Locate the cell with the specified text and output its (X, Y) center coordinate. 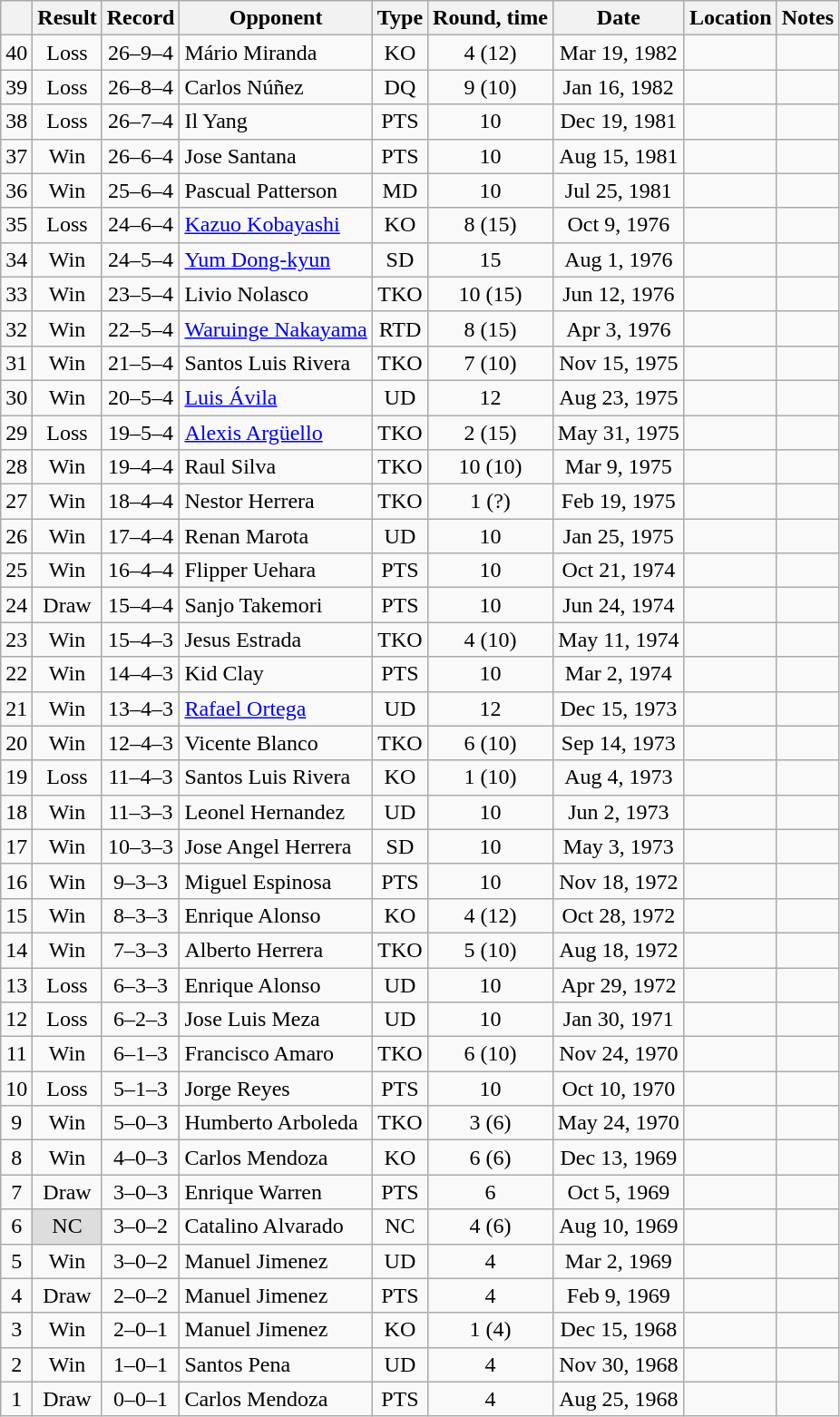
Il Yang (276, 122)
Jan 25, 1975 (619, 536)
23–5–4 (141, 294)
MD (399, 191)
Result (67, 18)
Alexis Argüello (276, 433)
8 (16, 1158)
18 (16, 812)
Jan 30, 1971 (619, 1020)
Feb 9, 1969 (619, 1295)
18–4–4 (141, 502)
10 (15) (491, 294)
Jun 12, 1976 (619, 294)
14–4–3 (141, 674)
16 (16, 881)
Mar 2, 1969 (619, 1261)
Yum Dong-kyun (276, 259)
9–3–3 (141, 881)
9 (16, 1123)
Aug 25, 1968 (619, 1399)
6–1–3 (141, 1054)
Alberto Herrera (276, 950)
30 (16, 397)
Renan Marota (276, 536)
Location (730, 18)
23 (16, 640)
May 24, 1970 (619, 1123)
37 (16, 156)
36 (16, 191)
Oct 9, 1976 (619, 225)
13–4–3 (141, 708)
Kazuo Kobayashi (276, 225)
26–6–4 (141, 156)
2–0–1 (141, 1330)
Nestor Herrera (276, 502)
Opponent (276, 18)
Record (141, 18)
Jul 25, 1981 (619, 191)
19 (16, 777)
Notes (807, 18)
0–0–1 (141, 1399)
Dec 15, 1973 (619, 708)
32 (16, 328)
7–3–3 (141, 950)
Santos Pena (276, 1364)
10 (10) (491, 467)
Date (619, 18)
6–3–3 (141, 984)
7 (10) (491, 363)
1 (16, 1399)
Humberto Arboleda (276, 1123)
26 (16, 536)
3 (16, 1330)
Dec 19, 1981 (619, 122)
5–1–3 (141, 1089)
14 (16, 950)
Catalino Alvarado (276, 1226)
Jun 24, 1974 (619, 605)
Aug 10, 1969 (619, 1226)
19–5–4 (141, 433)
Carlos Núñez (276, 87)
Oct 21, 1974 (619, 571)
31 (16, 363)
13 (16, 984)
38 (16, 122)
2 (15) (491, 433)
May 3, 1973 (619, 846)
2–0–2 (141, 1295)
24–6–4 (141, 225)
15–4–3 (141, 640)
Mar 2, 1974 (619, 674)
Raul Silva (276, 467)
10–3–3 (141, 846)
19–4–4 (141, 467)
Jose Santana (276, 156)
Waruinge Nakayama (276, 328)
Nov 18, 1972 (619, 881)
33 (16, 294)
15–4–4 (141, 605)
6 (6) (491, 1158)
Aug 4, 1973 (619, 777)
Pascual Patterson (276, 191)
26–7–4 (141, 122)
Aug 23, 1975 (619, 397)
5 (10) (491, 950)
Livio Nolasco (276, 294)
26–9–4 (141, 53)
Jesus Estrada (276, 640)
27 (16, 502)
40 (16, 53)
Aug 18, 1972 (619, 950)
Jose Angel Herrera (276, 846)
3–0–3 (141, 1192)
Enrique Warren (276, 1192)
Miguel Espinosa (276, 881)
May 11, 1974 (619, 640)
22 (16, 674)
1 (4) (491, 1330)
Oct 5, 1969 (619, 1192)
Round, time (491, 18)
May 31, 1975 (619, 433)
Flipper Uehara (276, 571)
21 (16, 708)
21–5–4 (141, 363)
Mário Miranda (276, 53)
24–5–4 (141, 259)
11 (16, 1054)
Jun 2, 1973 (619, 812)
29 (16, 433)
Dec 13, 1969 (619, 1158)
1–0–1 (141, 1364)
1 (10) (491, 777)
Dec 15, 1968 (619, 1330)
Vicente Blanco (276, 743)
Aug 1, 1976 (619, 259)
9 (10) (491, 87)
Oct 28, 1972 (619, 915)
Nov 15, 1975 (619, 363)
28 (16, 467)
8–3–3 (141, 915)
DQ (399, 87)
7 (16, 1192)
39 (16, 87)
4 (10) (491, 640)
35 (16, 225)
Aug 15, 1981 (619, 156)
5–0–3 (141, 1123)
Feb 19, 1975 (619, 502)
3 (6) (491, 1123)
25–6–4 (141, 191)
RTD (399, 328)
17 (16, 846)
6–2–3 (141, 1020)
Nov 30, 1968 (619, 1364)
26–8–4 (141, 87)
Francisco Amaro (276, 1054)
4–0–3 (141, 1158)
Mar 9, 1975 (619, 467)
20 (16, 743)
25 (16, 571)
Nov 24, 1970 (619, 1054)
20–5–4 (141, 397)
Luis Ávila (276, 397)
5 (16, 1261)
2 (16, 1364)
Kid Clay (276, 674)
Jose Luis Meza (276, 1020)
12–4–3 (141, 743)
11–4–3 (141, 777)
Rafael Ortega (276, 708)
Jorge Reyes (276, 1089)
Type (399, 18)
17–4–4 (141, 536)
4 (6) (491, 1226)
Sanjo Takemori (276, 605)
Apr 3, 1976 (619, 328)
Jan 16, 1982 (619, 87)
16–4–4 (141, 571)
Sep 14, 1973 (619, 743)
11–3–3 (141, 812)
1 (?) (491, 502)
Leonel Hernandez (276, 812)
34 (16, 259)
Oct 10, 1970 (619, 1089)
Mar 19, 1982 (619, 53)
24 (16, 605)
Apr 29, 1972 (619, 984)
22–5–4 (141, 328)
